Determine the [X, Y] coordinate at the center of the cell enclosing the given text.  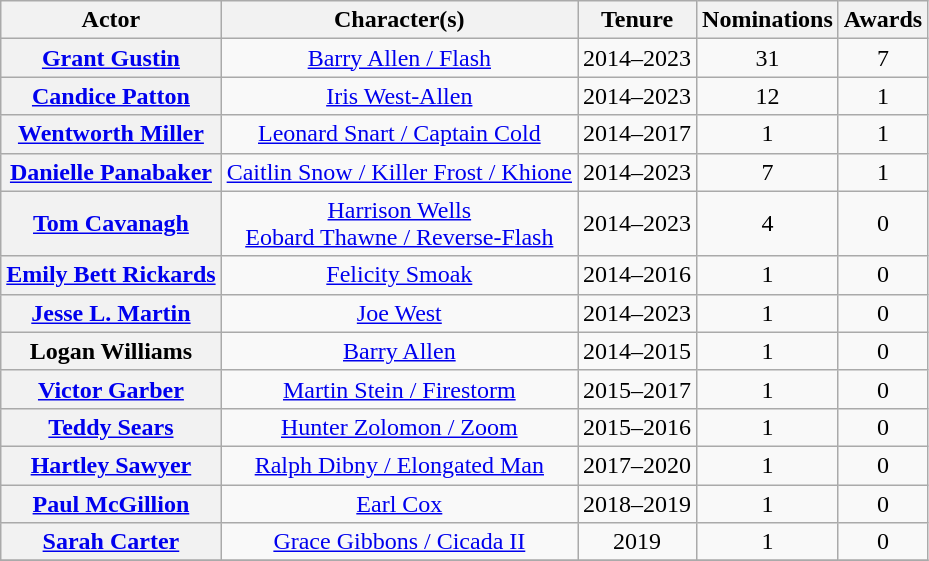
Logan Williams [111, 351]
Tenure [638, 20]
Danielle Panabaker [111, 172]
31 [768, 58]
2018–2019 [638, 503]
Nominations [768, 20]
Actor [111, 20]
Barry Allen / Flash [399, 58]
Tom Cavanagh [111, 224]
2015–2017 [638, 389]
Grant Gustin [111, 58]
2014–2015 [638, 351]
Harrison WellsEobard Thawne / Reverse-Flash [399, 224]
4 [768, 224]
12 [768, 96]
2019 [638, 542]
2015–2016 [638, 427]
Wentworth Miller [111, 134]
Ralph Dibny / Elongated Man [399, 465]
Martin Stein / Firestorm [399, 389]
Hartley Sawyer [111, 465]
Teddy Sears [111, 427]
Paul McGillion [111, 503]
2014–2016 [638, 275]
2017–2020 [638, 465]
Character(s) [399, 20]
Jesse L. Martin [111, 313]
Candice Patton [111, 96]
Emily Bett Rickards [111, 275]
2014–2017 [638, 134]
Joe West [399, 313]
Hunter Zolomon / Zoom [399, 427]
Caitlin Snow / Killer Frost / Khione [399, 172]
Earl Cox [399, 503]
Iris West-Allen [399, 96]
Grace Gibbons / Cicada II [399, 542]
Barry Allen [399, 351]
Victor Garber [111, 389]
Leonard Snart / Captain Cold [399, 134]
Sarah Carter [111, 542]
Awards [882, 20]
Felicity Smoak [399, 275]
